Return the [X, Y] coordinate for the center point of the cell that contains the specified text.  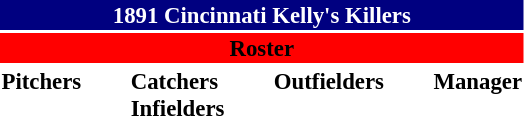
1891 Cincinnati Kelly's Killers [262, 15]
Roster [262, 48]
